Detect which cell encompasses the target text, then output its (x, y) center coordinate. 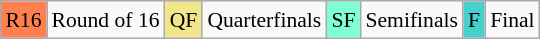
Quarterfinals (264, 20)
R16 (23, 20)
Round of 16 (106, 20)
QF (184, 20)
Final (512, 20)
SF (343, 20)
Semifinals (411, 20)
F (474, 20)
